Search for the cell housing the specified text and yield its [x, y] center coordinate. 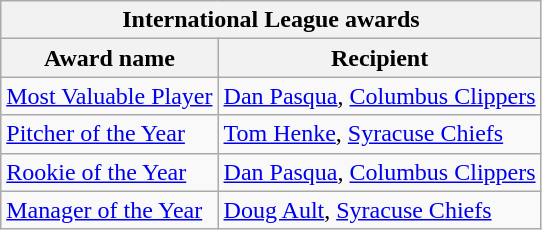
Award name [110, 58]
International League awards [271, 20]
Doug Ault, Syracuse Chiefs [380, 210]
Manager of the Year [110, 210]
Recipient [380, 58]
Rookie of the Year [110, 172]
Pitcher of the Year [110, 134]
Most Valuable Player [110, 96]
Tom Henke, Syracuse Chiefs [380, 134]
